Provide the (x, y) coordinate of the cell's center where the given text is located.  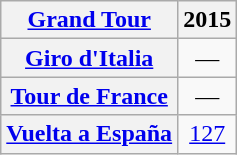
Grand Tour (90, 20)
2015 (208, 20)
Vuelta a España (90, 134)
Giro d'Italia (90, 58)
127 (208, 134)
Tour de France (90, 96)
